Extract the (X, Y) coordinate from the center of the cell holding the provided text.  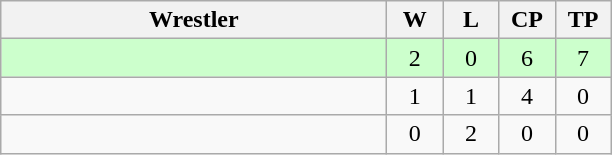
TP (583, 20)
L (471, 20)
CP (527, 20)
4 (527, 96)
Wrestler (194, 20)
7 (583, 58)
6 (527, 58)
W (415, 20)
